Capture the cell that displays the provided text and extract its (x, y) central coordinate. 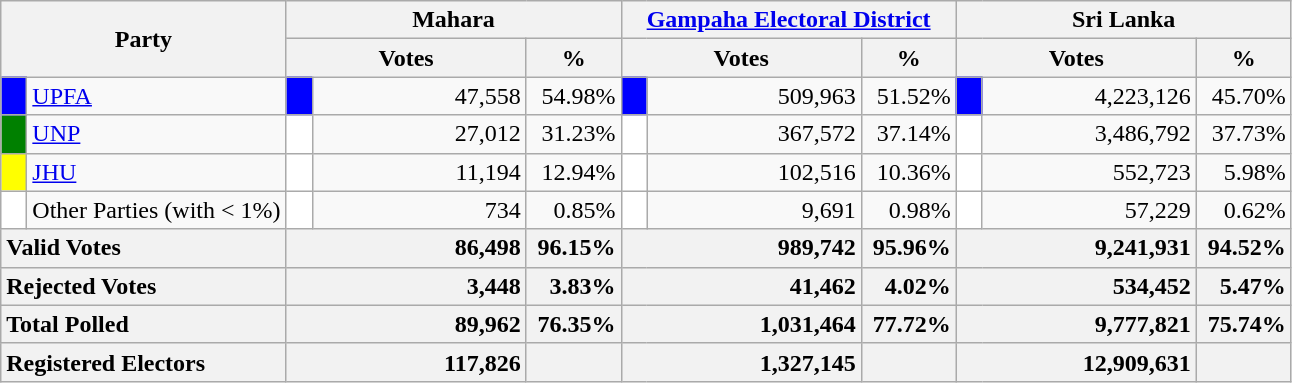
77.72% (908, 324)
UPFA (156, 96)
37.73% (1244, 134)
89,962 (406, 324)
1,031,464 (741, 324)
11,194 (419, 172)
Rejected Votes (144, 286)
117,826 (406, 362)
509,963 (754, 96)
Valid Votes (144, 248)
UNP (156, 134)
3.83% (574, 286)
41,462 (741, 286)
4,223,126 (1089, 96)
95.96% (908, 248)
Total Polled (144, 324)
3,448 (406, 286)
51.52% (908, 96)
9,241,931 (1076, 248)
12.94% (574, 172)
5.47% (1244, 286)
1,327,145 (741, 362)
94.52% (1244, 248)
4.02% (908, 286)
989,742 (741, 248)
534,452 (1076, 286)
JHU (156, 172)
54.98% (574, 96)
47,558 (419, 96)
552,723 (1089, 172)
27,012 (419, 134)
Other Parties (with < 1%) (156, 210)
Sri Lanka (1124, 20)
Party (144, 39)
Registered Electors (144, 362)
734 (419, 210)
Gampaha Electoral District (788, 20)
12,909,631 (1076, 362)
367,572 (754, 134)
3,486,792 (1089, 134)
9,777,821 (1076, 324)
96.15% (574, 248)
10.36% (908, 172)
102,516 (754, 172)
Mahara (454, 20)
0.85% (574, 210)
45.70% (1244, 96)
86,498 (406, 248)
0.62% (1244, 210)
75.74% (1244, 324)
31.23% (574, 134)
5.98% (1244, 172)
9,691 (754, 210)
0.98% (908, 210)
37.14% (908, 134)
57,229 (1089, 210)
76.35% (574, 324)
